Locate the cell with the specified text and output its (x, y) center coordinate. 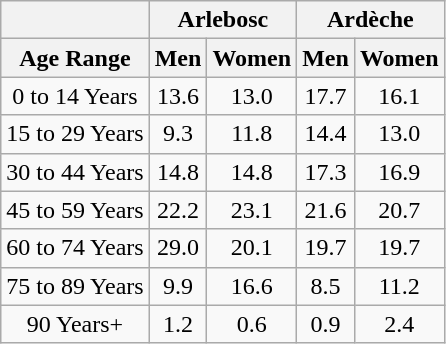
17.3 (326, 172)
0.6 (252, 324)
Age Range (75, 58)
Ardèche (370, 20)
16.9 (399, 172)
29.0 (178, 248)
9.9 (178, 286)
20.7 (399, 210)
60 to 74 Years (75, 248)
9.3 (178, 134)
15 to 29 Years (75, 134)
21.6 (326, 210)
11.8 (252, 134)
45 to 59 Years (75, 210)
20.1 (252, 248)
13.6 (178, 96)
2.4 (399, 324)
8.5 (326, 286)
17.7 (326, 96)
0.9 (326, 324)
14.4 (326, 134)
16.1 (399, 96)
90 Years+ (75, 324)
30 to 44 Years (75, 172)
16.6 (252, 286)
0 to 14 Years (75, 96)
75 to 89 Years (75, 286)
11.2 (399, 286)
23.1 (252, 210)
22.2 (178, 210)
1.2 (178, 324)
Arlebosc (222, 20)
